Find where the given text appears and provide that cell's center as (X, Y) coordinate. 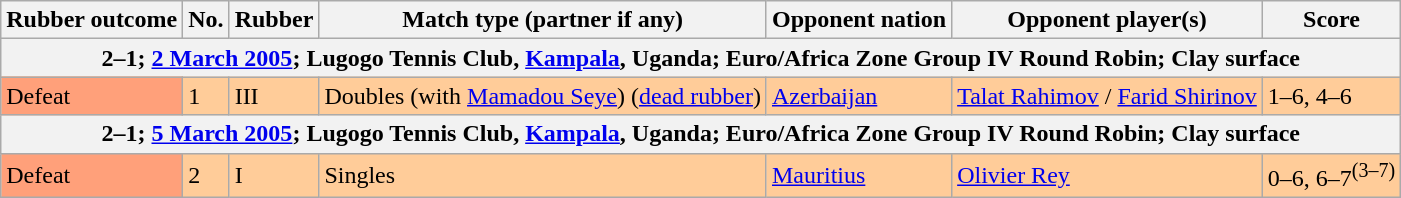
Rubber (274, 20)
Talat Rahimov / Farid Shirinov (1108, 96)
Rubber outcome (92, 20)
2–1; 5 March 2005; Lugogo Tennis Club, Kampala, Uganda; Euro/Africa Zone Group IV Round Robin; Clay surface (701, 134)
1–6, 4–6 (1331, 96)
1 (206, 96)
No. (206, 20)
Doubles (with Mamadou Seye) (dead rubber) (543, 96)
0–6, 6–7(3–7) (1331, 176)
Match type (partner if any) (543, 20)
Azerbaijan (858, 96)
Olivier Rey (1108, 176)
2 (206, 176)
Opponent nation (858, 20)
Score (1331, 20)
Singles (543, 176)
Opponent player(s) (1108, 20)
2–1; 2 March 2005; Lugogo Tennis Club, Kampala, Uganda; Euro/Africa Zone Group IV Round Robin; Clay surface (701, 58)
I (274, 176)
Mauritius (858, 176)
III (274, 96)
